Extract the [X, Y] coordinate from the center of the cell holding the provided text.  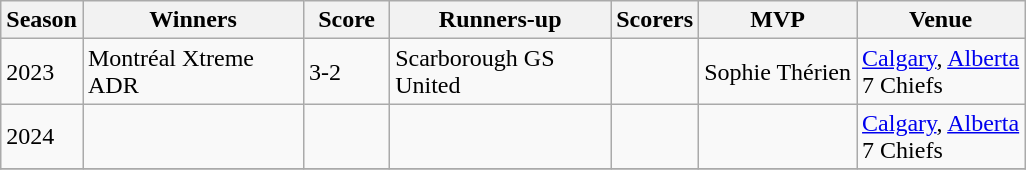
Montréal Xtreme ADR [192, 72]
Scarborough GS United [500, 72]
Runners-up [500, 20]
2023 [42, 72]
2024 [42, 136]
Season [42, 20]
Sophie Thérien [778, 72]
MVP [778, 20]
3-2 [347, 72]
Scorers [655, 20]
Venue [941, 20]
Winners [192, 20]
Score [347, 20]
